Identify which cell holds the provided text, then report its [X, Y] central coordinate. 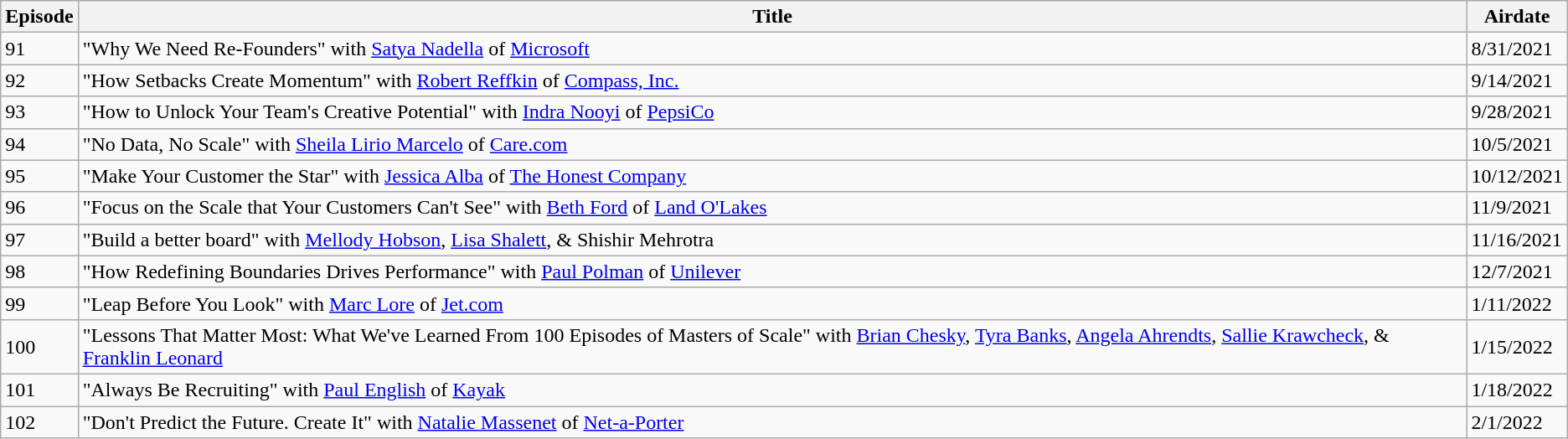
92 [39, 80]
10/5/2021 [1517, 144]
8/31/2021 [1517, 49]
"Make Your Customer the Star" with Jessica Alba of The Honest Company [772, 176]
"Leap Before You Look" with Marc Lore of Jet.com [772, 303]
9/14/2021 [1517, 80]
"Why We Need Re-Founders" with Satya Nadella of Microsoft [772, 49]
9/28/2021 [1517, 112]
"No Data, No Scale" with Sheila Lirio Marcelo of Care.com [772, 144]
96 [39, 208]
97 [39, 240]
94 [39, 144]
11/16/2021 [1517, 240]
102 [39, 421]
10/12/2021 [1517, 176]
93 [39, 112]
1/18/2022 [1517, 390]
11/9/2021 [1517, 208]
1/11/2022 [1517, 303]
1/15/2022 [1517, 347]
"How Redefining Boundaries Drives Performance" with Paul Polman of Unilever [772, 271]
95 [39, 176]
12/7/2021 [1517, 271]
99 [39, 303]
"Don't Predict the Future. Create It" with Natalie Massenet of Net-a-Porter [772, 421]
"Focus on the Scale that Your Customers Can't See" with Beth Ford of Land O'Lakes [772, 208]
Airdate [1517, 17]
2/1/2022 [1517, 421]
"How Setbacks Create Momentum" with Robert Reffkin of Compass, Inc. [772, 80]
"How to Unlock Your Team's Creative Potential" with Indra Nooyi of PepsiCo [772, 112]
101 [39, 390]
"Build a better board" with Mellody Hobson, Lisa Shalett, & Shishir Mehrotra [772, 240]
"Always Be Recruiting" with Paul English of Kayak [772, 390]
98 [39, 271]
Title [772, 17]
Episode [39, 17]
91 [39, 49]
100 [39, 347]
